Determine the (x, y) coordinate at the center of the cell enclosing the given text.  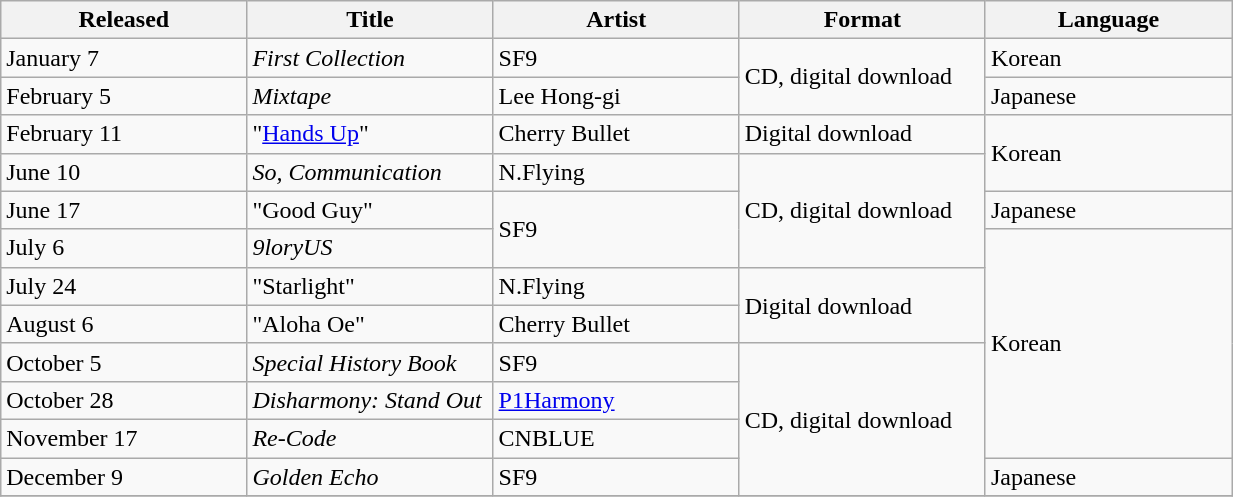
Golden Echo (370, 477)
October 28 (124, 400)
First Collection (370, 58)
P1Harmony (616, 400)
"Aloha Oe" (370, 324)
"Hands Up" (370, 134)
December 9 (124, 477)
"Starlight" (370, 286)
"Good Guy" (370, 210)
Mixtape (370, 96)
9loryUS (370, 248)
Title (370, 20)
So, Communication (370, 172)
Language (1108, 20)
Released (124, 20)
June 17 (124, 210)
July 24 (124, 286)
February 5 (124, 96)
February 11 (124, 134)
Format (862, 20)
October 5 (124, 362)
November 17 (124, 438)
June 10 (124, 172)
July 6 (124, 248)
Special History Book (370, 362)
August 6 (124, 324)
Lee Hong-gi (616, 96)
Disharmony: Stand Out (370, 400)
Artist (616, 20)
January 7 (124, 58)
CNBLUE (616, 438)
Re-Code (370, 438)
